For the text-containing cell, return its midpoint in [X, Y] coordinate format. 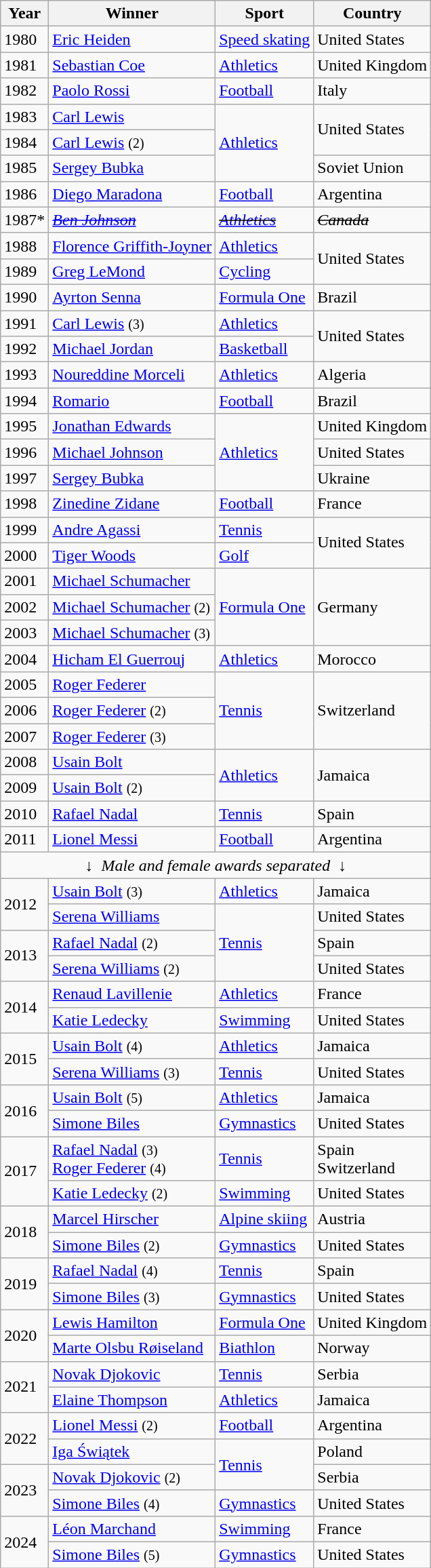
Lewis Hamilton [132, 1322]
Usain Bolt (2) [132, 788]
1996 [24, 452]
Carl Lewis (3) [132, 324]
2020 [24, 1335]
Biathlon [264, 1348]
Michael Schumacher (2) [132, 607]
2024 [24, 1542]
2006 [24, 710]
Usain Bolt (4) [132, 1046]
Roger Federer (3) [132, 736]
Novak Djokovic [132, 1374]
Switzerland [373, 710]
2012 [24, 904]
2001 [24, 581]
2002 [24, 607]
Alpine skiing [264, 1219]
1984 [24, 142]
1992 [24, 349]
Serena Williams (2) [132, 968]
Country [373, 14]
SpainSwitzerland [373, 1158]
2013 [24, 956]
1990 [24, 297]
Lionel Messi (2) [132, 1426]
1983 [24, 117]
Rafael Nadal [132, 814]
Tiger Woods [132, 555]
Ukraine [373, 478]
1982 [24, 91]
2004 [24, 659]
Simone Biles (3) [132, 1297]
Sport [264, 14]
1985 [24, 168]
Algeria [373, 375]
2022 [24, 1438]
Carl Lewis [132, 117]
Simone Biles (4) [132, 1503]
2010 [24, 814]
Michael Jordan [132, 349]
Diego Maradona [132, 194]
1980 [24, 39]
Rafael Nadal (3)Roger Federer (4) [132, 1158]
Iga Świątek [132, 1451]
1981 [24, 65]
Michael Johnson [132, 452]
↓ Male and female awards separated ↓ [215, 865]
Katie Ledecky [132, 1020]
Year [24, 14]
Zinedine Zidane [132, 504]
Poland [373, 1451]
Ben Johnson [132, 220]
Golf [264, 555]
Soviet Union [373, 168]
Canada [373, 220]
Carl Lewis (2) [132, 142]
Michael Schumacher [132, 581]
1988 [24, 246]
Simone Biles (2) [132, 1245]
1987* [24, 220]
Italy [373, 91]
Katie Ledecky (2) [132, 1194]
Jonathan Edwards [132, 427]
Florence Griffith-Joyner [132, 246]
Serena Williams [132, 917]
Winner [132, 14]
2023 [24, 1490]
Hicham El Guerrouj [132, 659]
Léon Marchand [132, 1529]
2018 [24, 1232]
2016 [24, 1110]
2003 [24, 633]
Novak Djokovic (2) [132, 1477]
Renaud Lavillenie [132, 994]
Marcel Hirscher [132, 1219]
1995 [24, 427]
Noureddine Morceli [132, 375]
Basketball [264, 349]
2005 [24, 684]
1989 [24, 271]
Sebastian Coe [132, 65]
Rafael Nadal (4) [132, 1271]
1999 [24, 530]
Roger Federer [132, 684]
Morocco [373, 659]
2019 [24, 1284]
Germany [373, 607]
Eric Heiden [132, 39]
Elaine Thompson [132, 1400]
Ayrton Senna [132, 297]
Usain Bolt (3) [132, 891]
Usain Bolt (5) [132, 1097]
Lionel Messi [132, 840]
1993 [24, 375]
1994 [24, 401]
1998 [24, 504]
Roger Federer (2) [132, 710]
Simone Biles [132, 1123]
Rafael Nadal (2) [132, 943]
Paolo Rossi [132, 91]
2011 [24, 840]
2015 [24, 1059]
Norway [373, 1348]
2014 [24, 1007]
2007 [24, 736]
2017 [24, 1172]
Greg LeMond [132, 271]
Serena Williams (3) [132, 1072]
1986 [24, 194]
Cycling [264, 271]
2009 [24, 788]
Simone Biles (5) [132, 1554]
Speed skating [264, 39]
Austria [373, 1219]
Andre Agassi [132, 530]
1991 [24, 324]
Usain Bolt [132, 762]
Michael Schumacher (3) [132, 633]
2021 [24, 1387]
2008 [24, 762]
Marte Olsbu Røiseland [132, 1348]
1997 [24, 478]
2000 [24, 555]
Romario [132, 401]
